Return (X, Y) of the center of cell containing provided text 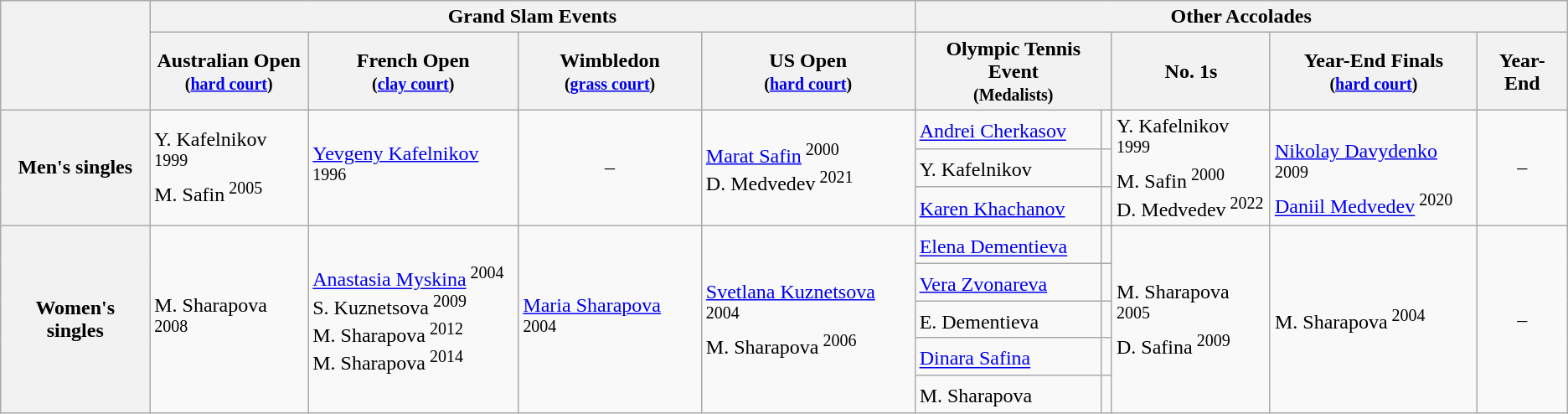
Svetlana Kuznetsova 2004M. Sharapova 2006 (807, 318)
Karen Khachanov (1008, 206)
Vera Zvonareva (1008, 282)
Marat Safin 2000D. Medvedev 2021 (807, 168)
French Open(clay court) (414, 71)
M. Sharapova 2004 (1374, 318)
Other Accolades (1241, 17)
Y. Kafelnikov 1999M. Safin 2005 (230, 168)
Dinara Safina (1008, 357)
Yevgeny Kafelnikov 1996 (414, 168)
No. 1s (1191, 71)
Year-End (1522, 71)
M. Sharapova 2005D. Safina 2009 (1191, 318)
Year-End Finals(hard court) (1374, 71)
Australian Open(hard court) (230, 71)
Olympic Tennis Event(Medalists) (1014, 71)
Elena Dementieva (1008, 245)
Women's singles (75, 318)
Maria Sharapova 2004 (610, 318)
Anastasia Myskina 2004S. Kuznetsova 2009M. Sharapova 2012M. Sharapova 2014 (414, 318)
Y. Kafelnikov 1999M. Safin 2000D. Medvedev 2022 (1191, 168)
E. Dementieva (1008, 320)
Grand Slam Events (533, 17)
Nikolay Davydenko 2009Daniil Medvedev 2020 (1374, 168)
M. Sharapova (1008, 394)
Men's singles (75, 168)
Y. Kafelnikov (1008, 168)
M. Sharapova 2008 (230, 318)
US Open(hard court) (807, 71)
Andrei Cherkasov (1008, 129)
Wimbledon(grass court) (610, 71)
